Return [x, y] of the center of cell containing provided text 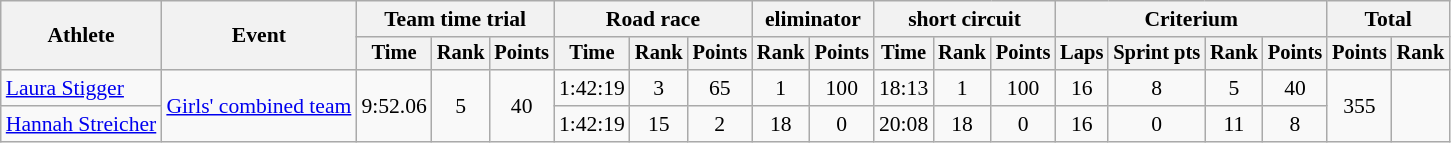
Team time trial [454, 19]
2 [720, 124]
9:52.06 [394, 106]
Total [1388, 19]
Road race [653, 19]
15 [659, 124]
18:13 [904, 88]
Criterium [1191, 19]
Girls' combined team [258, 106]
Athlete [82, 36]
short circuit [964, 19]
Sprint pts [1156, 54]
Laps [1082, 54]
65 [720, 88]
355 [1359, 106]
11 [1234, 124]
Laura Stigger [82, 88]
3 [659, 88]
Event [258, 36]
Hannah Streicher [82, 124]
eliminator [813, 19]
20:08 [904, 124]
